Pinpoint the cell where the given text exists, returning its (x, y) midpoint coordinate. 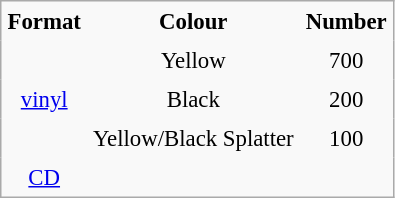
Colour (194, 21)
100 (347, 138)
Yellow (194, 60)
Yellow/Black Splatter (194, 138)
Format (44, 21)
200 (347, 100)
Number (347, 21)
CD (44, 178)
vinyl (44, 100)
Black (194, 100)
700 (347, 60)
